Find where the given text appears and provide that cell's center as (X, Y) coordinate. 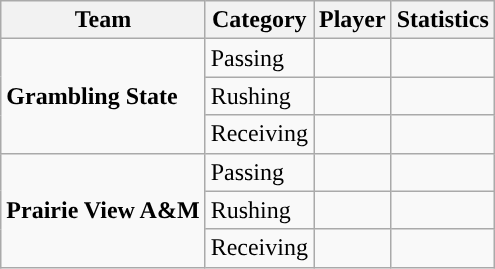
Prairie View A&M (103, 210)
Category (259, 20)
Statistics (442, 20)
Grambling State (103, 96)
Team (103, 20)
Player (353, 20)
